Locate the cell with the specified text and output its (x, y) center coordinate. 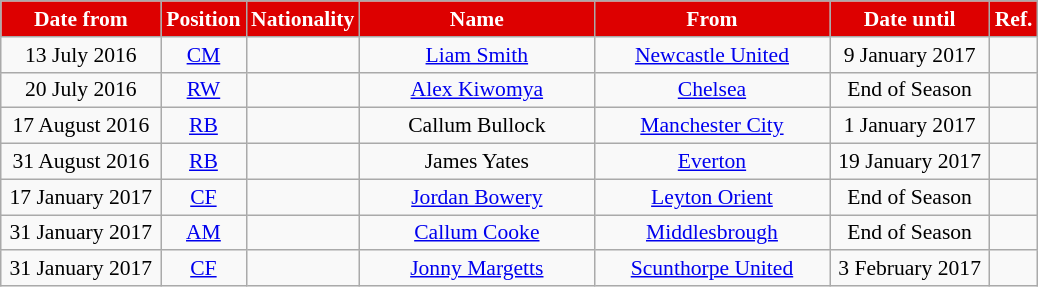
Newcastle United (712, 55)
RW (204, 90)
Jordan Bowery (476, 197)
17 January 2017 (81, 197)
9 January 2017 (910, 55)
Liam Smith (476, 55)
Jonny Margetts (476, 269)
Ref. (1014, 19)
1 January 2017 (910, 126)
CM (204, 55)
Everton (712, 162)
Alex Kiwomya (476, 90)
Callum Bullock (476, 126)
13 July 2016 (81, 55)
31 August 2016 (81, 162)
James Yates (476, 162)
Callum Cooke (476, 233)
Chelsea (712, 90)
Date until (910, 19)
Manchester City (712, 126)
20 July 2016 (81, 90)
Nationality (302, 19)
AM (204, 233)
From (712, 19)
19 January 2017 (910, 162)
Date from (81, 19)
Scunthorpe United (712, 269)
Leyton Orient (712, 197)
Name (476, 19)
Position (204, 19)
17 August 2016 (81, 126)
Middlesbrough (712, 233)
3 February 2017 (910, 269)
